Output the (x, y) coordinate of the center of the cell containing the given text.  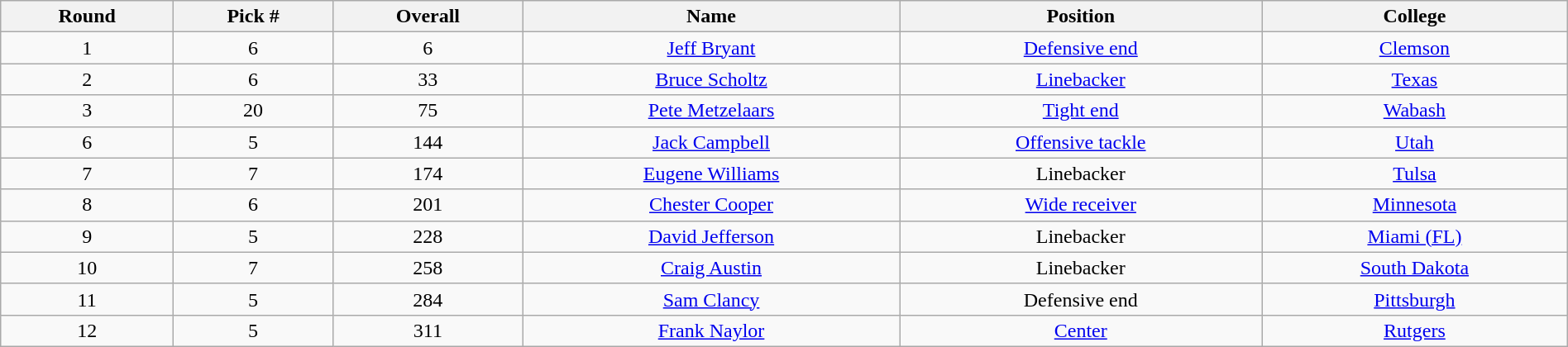
311 (428, 330)
Round (88, 17)
12 (88, 330)
Tight end (1081, 111)
Craig Austin (711, 268)
Eugene Williams (711, 173)
Wide receiver (1081, 205)
2 (88, 79)
Frank Naylor (711, 330)
33 (428, 79)
258 (428, 268)
8 (88, 205)
10 (88, 268)
South Dakota (1415, 268)
Name (711, 17)
Bruce Scholtz (711, 79)
1 (88, 48)
284 (428, 299)
Pick # (253, 17)
Utah (1415, 142)
201 (428, 205)
College (1415, 17)
Miami (FL) (1415, 236)
Tulsa (1415, 173)
174 (428, 173)
Position (1081, 17)
3 (88, 111)
Wabash (1415, 111)
Center (1081, 330)
Offensive tackle (1081, 142)
Sam Clancy (711, 299)
228 (428, 236)
Jeff Bryant (711, 48)
Overall (428, 17)
9 (88, 236)
Jack Campbell (711, 142)
20 (253, 111)
75 (428, 111)
Clemson (1415, 48)
Pete Metzelaars (711, 111)
11 (88, 299)
Chester Cooper (711, 205)
Minnesota (1415, 205)
Rutgers (1415, 330)
Texas (1415, 79)
Pittsburgh (1415, 299)
144 (428, 142)
David Jefferson (711, 236)
